Capture the cell that displays the provided text and extract its (X, Y) central coordinate. 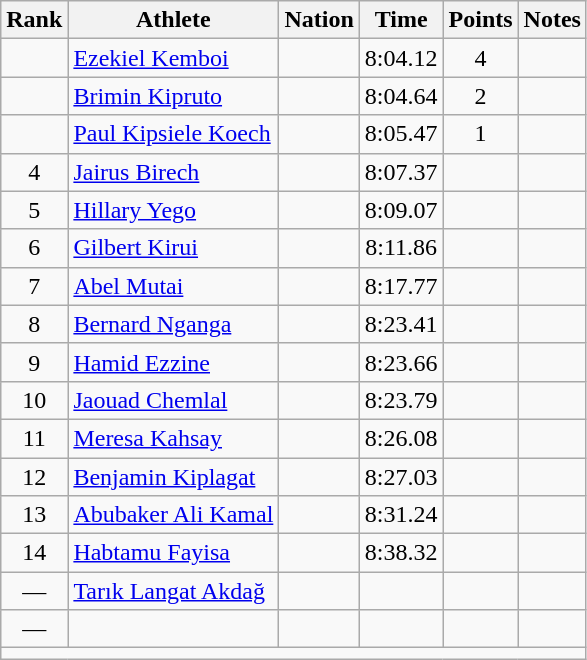
Gilbert Kirui (174, 248)
2 (480, 96)
8:17.77 (401, 286)
8:31.24 (401, 515)
Jairus Birech (174, 172)
8:07.37 (401, 172)
1 (480, 134)
13 (34, 515)
Athlete (174, 20)
6 (34, 248)
Ezekiel Kemboi (174, 58)
8:26.08 (401, 438)
8:05.47 (401, 134)
Meresa Kahsay (174, 438)
8:09.07 (401, 210)
Time (401, 20)
Abubaker Ali Kamal (174, 515)
Hamid Ezzine (174, 362)
Points (480, 20)
8:04.64 (401, 96)
Habtamu Fayisa (174, 553)
Brimin Kipruto (174, 96)
Tarık Langat Akdağ (174, 591)
8:23.79 (401, 400)
9 (34, 362)
Rank (34, 20)
10 (34, 400)
Notes (552, 20)
14 (34, 553)
Benjamin Kiplagat (174, 477)
Hillary Yego (174, 210)
7 (34, 286)
5 (34, 210)
11 (34, 438)
8:27.03 (401, 477)
Abel Mutai (174, 286)
Paul Kipsiele Koech (174, 134)
12 (34, 477)
Nation (319, 20)
8:23.41 (401, 324)
8:23.66 (401, 362)
8 (34, 324)
8:04.12 (401, 58)
8:38.32 (401, 553)
8:11.86 (401, 248)
Bernard Nganga (174, 324)
Jaouad Chemlal (174, 400)
